From the cell containing the given text, extract its center point as (x, y) coordinate. 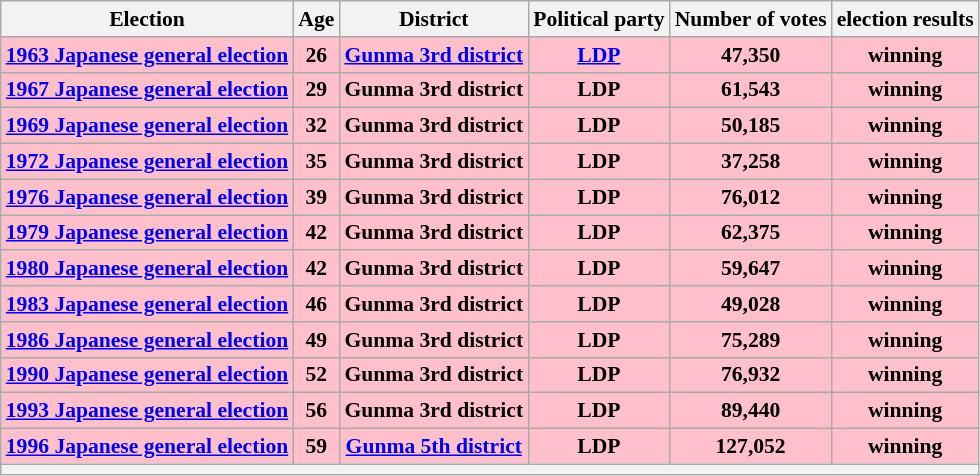
election results (906, 19)
Election (147, 19)
56 (316, 411)
1963 Japanese general election (147, 55)
59,647 (751, 269)
50,185 (751, 126)
127,052 (751, 447)
Age (316, 19)
37,258 (751, 162)
1996 Japanese general election (147, 447)
76,932 (751, 375)
47,350 (751, 55)
89,440 (751, 411)
32 (316, 126)
75,289 (751, 340)
49 (316, 340)
1979 Japanese general election (147, 233)
29 (316, 90)
1986 Japanese general election (147, 340)
1972 Japanese general election (147, 162)
62,375 (751, 233)
Number of votes (751, 19)
49,028 (751, 304)
35 (316, 162)
1969 Japanese general election (147, 126)
1967 Japanese general election (147, 90)
46 (316, 304)
76,012 (751, 197)
Political party (598, 19)
1983 Japanese general election (147, 304)
52 (316, 375)
61,543 (751, 90)
39 (316, 197)
Gunma 5th district (434, 447)
1990 Japanese general election (147, 375)
26 (316, 55)
59 (316, 447)
1980 Japanese general election (147, 269)
District (434, 19)
1976 Japanese general election (147, 197)
1993 Japanese general election (147, 411)
